For the text-containing cell, return its midpoint in [x, y] coordinate format. 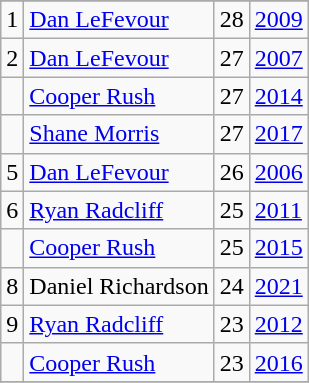
2011 [278, 210]
2012 [278, 324]
24 [232, 286]
5 [12, 172]
Shane Morris [119, 134]
2021 [278, 286]
Daniel Richardson [119, 286]
2014 [278, 96]
6 [12, 210]
26 [232, 172]
28 [232, 20]
2007 [278, 58]
2015 [278, 248]
8 [12, 286]
2006 [278, 172]
1 [12, 20]
2 [12, 58]
2017 [278, 134]
2009 [278, 20]
9 [12, 324]
2016 [278, 362]
